Identify which cell holds the provided text, then report its (x, y) central coordinate. 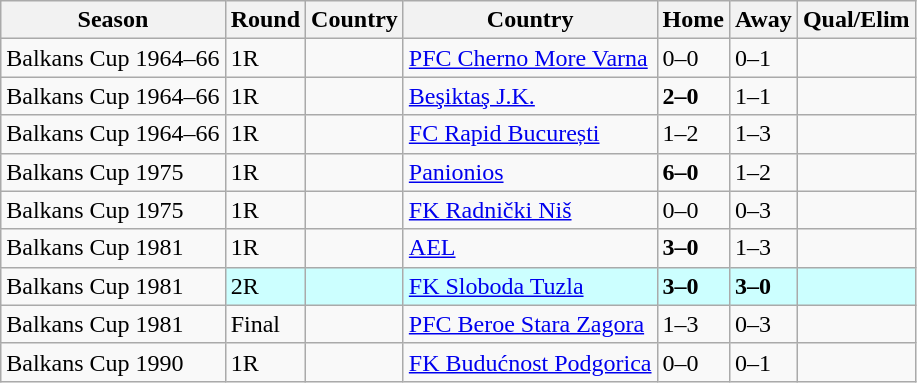
1–1 (763, 96)
Qual/Elim (856, 20)
PFC Cherno More Varna (530, 58)
2–0 (693, 96)
Balkans Cup 1990 (113, 362)
FK Sloboda Tuzla (530, 286)
Panionios (530, 172)
Final (265, 324)
Beşiktaş J.K. (530, 96)
AEL (530, 248)
6–0 (693, 172)
Home (693, 20)
Season (113, 20)
Away (763, 20)
PFC Beroe Stara Zagora (530, 324)
FC Rapid București (530, 134)
Round (265, 20)
FK Budućnost Podgorica (530, 362)
FK Radnički Niš (530, 210)
2R (265, 286)
